Identify which cell holds the provided text, then report its (x, y) central coordinate. 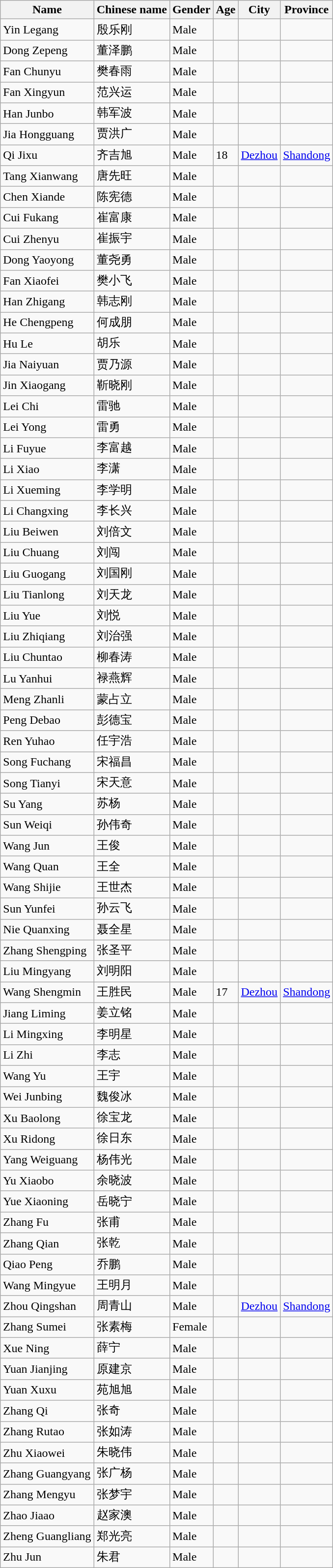
靳晓刚 (132, 385)
Jia Naiyuan (47, 365)
聂全星 (132, 929)
Lei Chi (47, 406)
City (259, 10)
张乾 (132, 1243)
Liu Beiwen (47, 532)
崔振宇 (132, 239)
Yin Legang (47, 30)
Zhu Jun (47, 1558)
徐日东 (132, 1139)
Jin Xiaogang (47, 385)
Nie Quanxing (47, 929)
周青山 (132, 1306)
Yang Weiguang (47, 1159)
李长兴 (132, 511)
Sun Weiqi (47, 825)
Wang Jun (47, 846)
Zhang Shengping (47, 951)
Li Mingxing (47, 1035)
刘闯 (132, 553)
Wang Mingyue (47, 1285)
刘国刚 (132, 573)
Yu Xiaobo (47, 1181)
Wang Quan (47, 866)
Cui Zhenyu (47, 239)
宋福昌 (132, 762)
王全 (132, 866)
贾洪广 (132, 135)
Zhou Qingshan (47, 1306)
张素梅 (132, 1328)
Zhang Guangyang (47, 1474)
张广杨 (132, 1474)
雷驰 (132, 406)
董尧勇 (132, 260)
禄燕辉 (132, 679)
范兴运 (132, 92)
Fan Xingyun (47, 92)
孙伟奇 (132, 825)
殷乐刚 (132, 30)
Zhang Rutao (47, 1432)
Wei Junbing (47, 1097)
He Chengpeng (47, 323)
彭德宝 (132, 720)
岳晓宁 (132, 1202)
王俊 (132, 846)
Liu Mingyang (47, 972)
Wang Yu (47, 1076)
原建京 (132, 1369)
Jia Hongguang (47, 135)
唐先旺 (132, 176)
刘倍文 (132, 532)
李富越 (132, 448)
Li Zhi (47, 1055)
17 (226, 992)
朱君 (132, 1558)
李潇 (132, 469)
王胜民 (132, 992)
Liu Zhiqiang (47, 636)
樊小飞 (132, 281)
Zhao Jiaao (47, 1515)
Su Yang (47, 804)
张甫 (132, 1222)
Ren Yuhao (47, 741)
Cui Fukang (47, 218)
Wang Shengmin (47, 992)
Dong Yaoyong (47, 260)
Li Xueming (47, 490)
任宇浩 (132, 741)
Jiang Liming (47, 1013)
Sun Yunfei (47, 909)
Tang Xianwang (47, 176)
Xue Ning (47, 1348)
徐宝龙 (132, 1118)
刘天龙 (132, 595)
张如涛 (132, 1432)
柳春涛 (132, 658)
韩志刚 (132, 302)
18 (226, 155)
薛宁 (132, 1348)
Peng Debao (47, 720)
Song Tianyi (47, 783)
Yuan Jianjing (47, 1369)
赵家澳 (132, 1515)
Gender (192, 10)
杨伟光 (132, 1159)
Liu Yue (47, 616)
Liu Chuntao (47, 658)
王明月 (132, 1285)
Wang Shijie (47, 888)
Han Junbo (47, 113)
李学明 (132, 490)
Chinese name (132, 10)
Age (226, 10)
李志 (132, 1055)
贾乃源 (132, 365)
Chen Xiande (47, 197)
Zhang Qian (47, 1243)
Name (47, 10)
宋天意 (132, 783)
李明星 (132, 1035)
刘悦 (132, 616)
张梦宇 (132, 1495)
Li Fuyue (47, 448)
Zhang Sumei (47, 1328)
Lu Yanhui (47, 679)
崔富康 (132, 218)
Xu Baolong (47, 1118)
韩军波 (132, 113)
胡乐 (132, 343)
Zheng Guangliang (47, 1536)
魏俊冰 (132, 1097)
乔鹏 (132, 1265)
Liu Tianlong (47, 595)
Hu Le (47, 343)
雷勇 (132, 428)
Zhang Fu (47, 1222)
刘治强 (132, 636)
Lei Yong (47, 428)
Dong Zepeng (47, 50)
孙云飞 (132, 909)
Yue Xiaoning (47, 1202)
Zhu Xiaowei (47, 1452)
苑旭旭 (132, 1390)
朱晓伟 (132, 1452)
陈宪德 (132, 197)
王宇 (132, 1076)
Song Fuchang (47, 762)
蒙占立 (132, 699)
Liu Guogang (47, 573)
Female (192, 1328)
Xu Ridong (47, 1139)
齐吉旭 (132, 155)
董泽鹏 (132, 50)
Fan Xiaofei (47, 281)
何成朋 (132, 323)
郑光亮 (132, 1536)
Fan Chunyu (47, 72)
Li Changxing (47, 511)
姜立铭 (132, 1013)
Zhang Mengyu (47, 1495)
Zhang Qi (47, 1411)
Province (306, 10)
Han Zhigang (47, 302)
苏杨 (132, 804)
Liu Chuang (47, 553)
Yuan Xuxu (47, 1390)
王世杰 (132, 888)
Meng Zhanli (47, 699)
Qiao Peng (47, 1265)
张奇 (132, 1411)
张圣平 (132, 951)
余晓波 (132, 1181)
Li Xiao (47, 469)
樊春雨 (132, 72)
Qi Jixu (47, 155)
刘明阳 (132, 972)
